Determine the [x, y] coordinate at the center of the cell enclosing the given text.  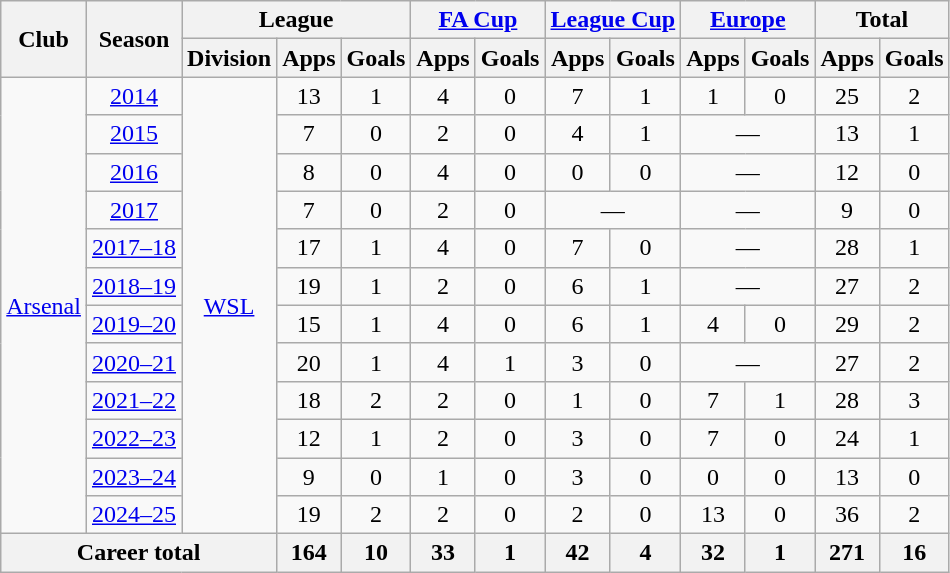
Club [44, 39]
Arsenal [44, 306]
24 [847, 438]
2017–18 [134, 248]
FA Cup [478, 20]
32 [713, 553]
2019–20 [134, 324]
2015 [134, 134]
2021–22 [134, 400]
Division [230, 58]
20 [309, 362]
29 [847, 324]
16 [914, 553]
33 [443, 553]
10 [376, 553]
8 [309, 172]
15 [309, 324]
271 [847, 553]
2022–23 [134, 438]
2018–19 [134, 286]
164 [309, 553]
2024–25 [134, 515]
Total [882, 20]
2016 [134, 172]
42 [578, 553]
Season [134, 39]
Career total [139, 553]
2023–24 [134, 477]
25 [847, 96]
League [296, 20]
League Cup [613, 20]
2014 [134, 96]
2017 [134, 210]
Europe [748, 20]
18 [309, 400]
17 [309, 248]
WSL [230, 306]
2020–21 [134, 362]
36 [847, 515]
